Determine the (X, Y) coordinate at the center of the cell enclosing the given text.  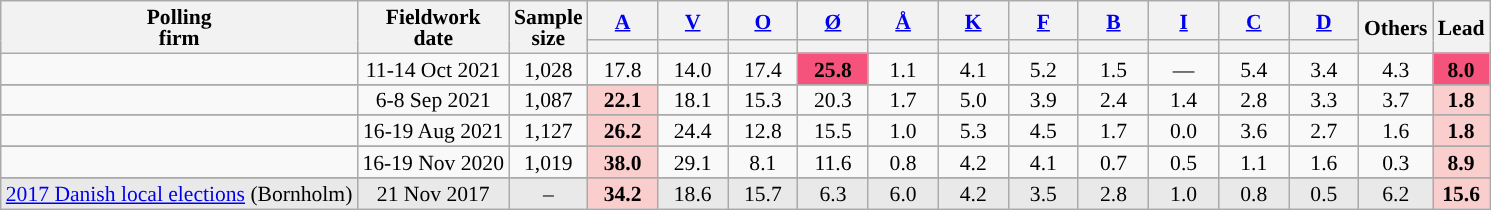
1,087 (548, 100)
1.4 (1184, 100)
4.3 (1396, 68)
0.3 (1396, 162)
3.7 (1396, 100)
1,127 (548, 132)
Å (903, 20)
17.4 (763, 68)
6-8 Sep 2021 (433, 100)
29.1 (693, 162)
F (1043, 20)
8.1 (763, 162)
26.2 (623, 132)
Lead (1462, 27)
5.4 (1254, 68)
20.3 (833, 100)
15.7 (763, 194)
C (1254, 20)
15.5 (833, 132)
O (763, 20)
17.8 (623, 68)
6.2 (1396, 194)
3.4 (1324, 68)
6.3 (833, 194)
12.8 (763, 132)
2017 Danish local elections (Bornholm) (180, 194)
— (1184, 68)
15.3 (763, 100)
5.3 (973, 132)
11.6 (833, 162)
Samplesize (548, 27)
1,019 (548, 162)
A (623, 20)
Fieldworkdate (433, 27)
22.1 (623, 100)
16-19 Aug 2021 (433, 132)
I (1184, 20)
11-14 Oct 2021 (433, 68)
Pollingfirm (180, 27)
4.5 (1043, 132)
34.2 (623, 194)
0.7 (1113, 162)
8.9 (1462, 162)
1,028 (548, 68)
Others (1396, 27)
1.5 (1113, 68)
5.0 (973, 100)
21 Nov 2017 (433, 194)
2.4 (1113, 100)
38.0 (623, 162)
18.1 (693, 100)
25.8 (833, 68)
3.6 (1254, 132)
2.7 (1324, 132)
5.2 (1043, 68)
16-19 Nov 2020 (433, 162)
24.4 (693, 132)
Ø (833, 20)
D (1324, 20)
0.0 (1184, 132)
3.3 (1324, 100)
6.0 (903, 194)
V (693, 20)
14.0 (693, 68)
18.6 (693, 194)
3.5 (1043, 194)
8.0 (1462, 68)
3.9 (1043, 100)
15.6 (1462, 194)
– (548, 194)
B (1113, 20)
K (973, 20)
